Find where the given text appears and provide that cell's center as [x, y] coordinate. 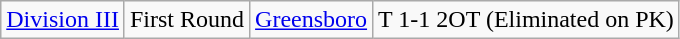
First Round [186, 20]
Greensboro [312, 20]
Division III [63, 20]
T 1-1 2OT (Eliminated on PK) [526, 20]
